Search for the cell housing the specified text and yield its [X, Y] center coordinate. 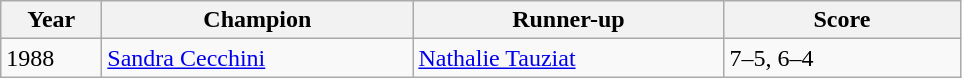
Score [842, 20]
Sandra Cecchini [258, 58]
Champion [258, 20]
Runner-up [568, 20]
1988 [52, 58]
Year [52, 20]
Nathalie Tauziat [568, 58]
7–5, 6–4 [842, 58]
